Determine the [X, Y] coordinate at the center of the cell enclosing the given text.  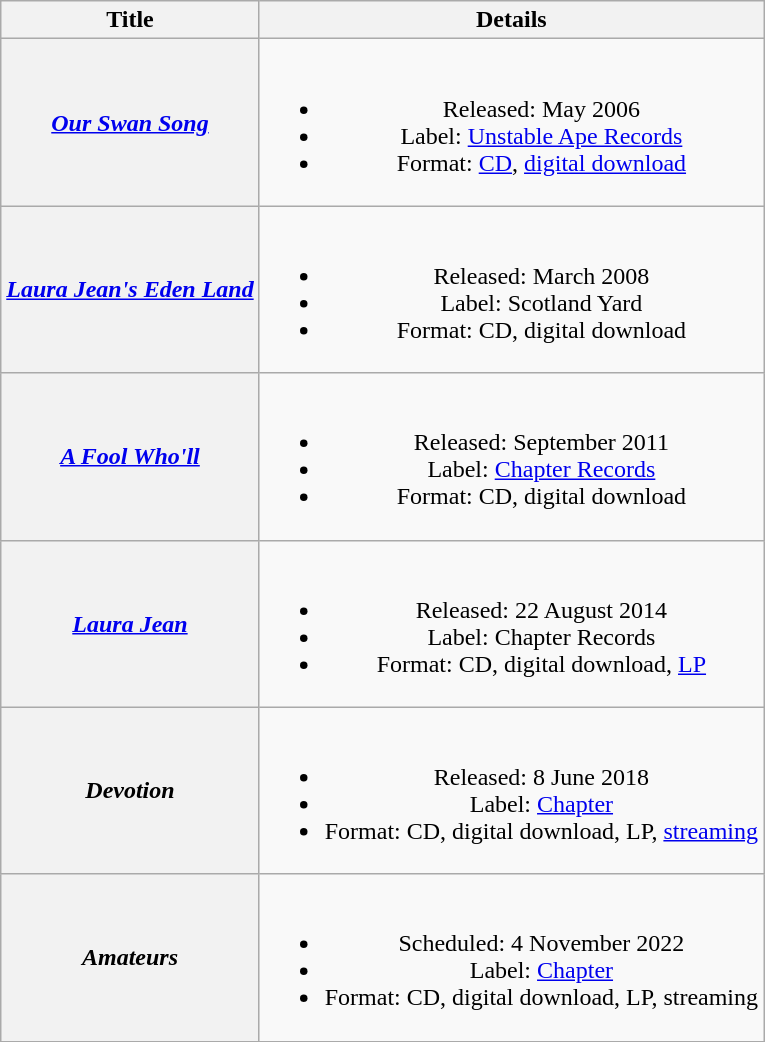
Title [130, 20]
Released: March 2008Label: Scotland Yard Format: CD, digital download [511, 290]
Released: 8 June 2018Label: Chapter Format: CD, digital download, LP, streaming [511, 790]
Laura Jean's Eden Land [130, 290]
Released: September 2011Label: Chapter Records Format: CD, digital download [511, 456]
Amateurs [130, 958]
Devotion [130, 790]
Released: May 2006Label: Unstable Ape Records Format: CD, digital download [511, 122]
Laura Jean [130, 624]
A Fool Who'll [130, 456]
Released: 22 August 2014Label: Chapter Records Format: CD, digital download, LP [511, 624]
Scheduled: 4 November 2022Label: Chapter Format: CD, digital download, LP, streaming [511, 958]
Details [511, 20]
Our Swan Song [130, 122]
